Determine the [X, Y] coordinate at the center of the cell enclosing the given text.  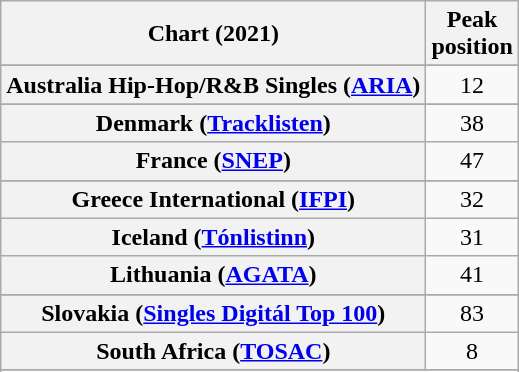
France (SNEP) [214, 161]
38 [472, 123]
Australia Hip-Hop/R&B Singles (ARIA) [214, 85]
Slovakia (Singles Digitál Top 100) [214, 313]
Peakposition [472, 34]
Iceland (Tónlistinn) [214, 237]
Greece International (IFPI) [214, 199]
32 [472, 199]
47 [472, 161]
8 [472, 351]
Lithuania (AGATA) [214, 275]
31 [472, 237]
83 [472, 313]
South Africa (TOSAC) [214, 351]
41 [472, 275]
12 [472, 85]
Chart (2021) [214, 34]
Denmark (Tracklisten) [214, 123]
